Find where the given text appears and provide that cell's center as (X, Y) coordinate. 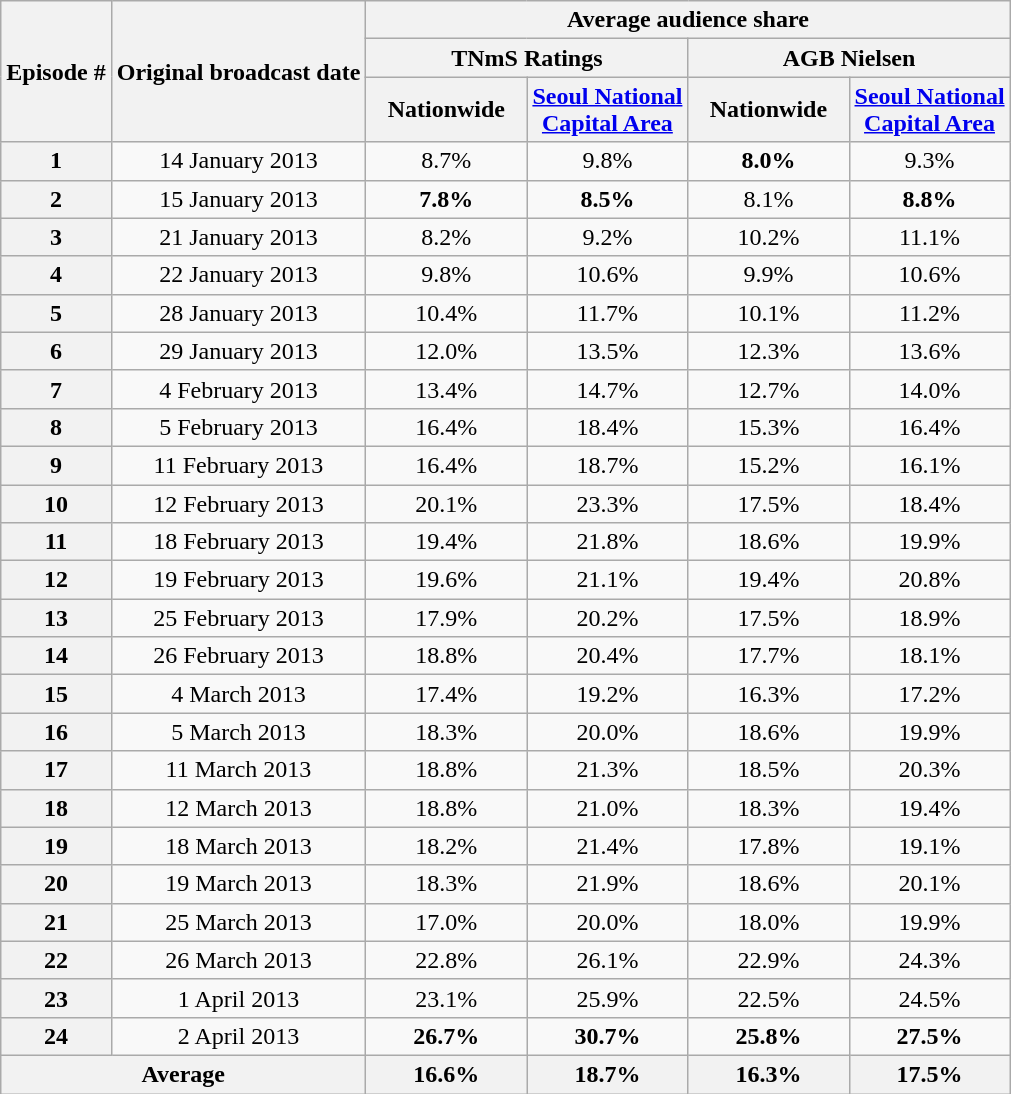
9.3% (930, 161)
25 March 2013 (238, 922)
25 February 2013 (238, 618)
2 April 2013 (238, 1036)
1 (56, 161)
4 February 2013 (238, 389)
10.4% (446, 313)
11.1% (930, 237)
21.0% (608, 808)
Average (184, 1074)
21.3% (608, 770)
17 (56, 770)
13 (56, 618)
19.6% (446, 580)
23 (56, 998)
15 January 2013 (238, 199)
23.3% (608, 503)
11 February 2013 (238, 465)
11 March 2013 (238, 770)
10.2% (768, 237)
14.0% (930, 389)
18.5% (768, 770)
21.8% (608, 542)
20.2% (608, 618)
18.0% (768, 922)
7.8% (446, 199)
19 February 2013 (238, 580)
1 April 2013 (238, 998)
8.5% (608, 199)
7 (56, 389)
16 (56, 732)
17.8% (768, 846)
5 February 2013 (238, 427)
18 March 2013 (238, 846)
26.7% (446, 1036)
4 (56, 275)
Original broadcast date (238, 72)
AGB Nielsen (849, 58)
15 (56, 694)
Episode # (56, 72)
24 (56, 1036)
21.4% (608, 846)
24.5% (930, 998)
18 February 2013 (238, 542)
21.9% (608, 884)
11.7% (608, 313)
17.0% (446, 922)
27.5% (930, 1036)
19 March 2013 (238, 884)
15.3% (768, 427)
3 (56, 237)
17.2% (930, 694)
8 (56, 427)
18.1% (930, 656)
12.7% (768, 389)
6 (56, 351)
15.2% (768, 465)
5 March 2013 (238, 732)
22.9% (768, 960)
19.1% (930, 846)
8.1% (768, 199)
12.3% (768, 351)
9.9% (768, 275)
19.2% (608, 694)
11 (56, 542)
20.4% (608, 656)
5 (56, 313)
24.3% (930, 960)
16.1% (930, 465)
14.7% (608, 389)
28 January 2013 (238, 313)
21 January 2013 (238, 237)
13.5% (608, 351)
10 (56, 503)
22 (56, 960)
13.6% (930, 351)
20.3% (930, 770)
22 January 2013 (238, 275)
21 (56, 922)
17.7% (768, 656)
12 March 2013 (238, 808)
22.8% (446, 960)
21.1% (608, 580)
8.2% (446, 237)
18.9% (930, 618)
8.8% (930, 199)
22.5% (768, 998)
17.9% (446, 618)
26.1% (608, 960)
23.1% (446, 998)
12 February 2013 (238, 503)
10.1% (768, 313)
14 January 2013 (238, 161)
19 (56, 846)
18.2% (446, 846)
26 February 2013 (238, 656)
2 (56, 199)
20 (56, 884)
9.2% (608, 237)
16.6% (446, 1074)
13.4% (446, 389)
TNmS Ratings (527, 58)
12 (56, 580)
8.7% (446, 161)
18 (56, 808)
29 January 2013 (238, 351)
17.4% (446, 694)
25.9% (608, 998)
4 March 2013 (238, 694)
8.0% (768, 161)
Average audience share (688, 20)
14 (56, 656)
12.0% (446, 351)
26 March 2013 (238, 960)
9 (56, 465)
20.8% (930, 580)
11.2% (930, 313)
30.7% (608, 1036)
25.8% (768, 1036)
